Identify which cell holds the provided text, then report its [x, y] central coordinate. 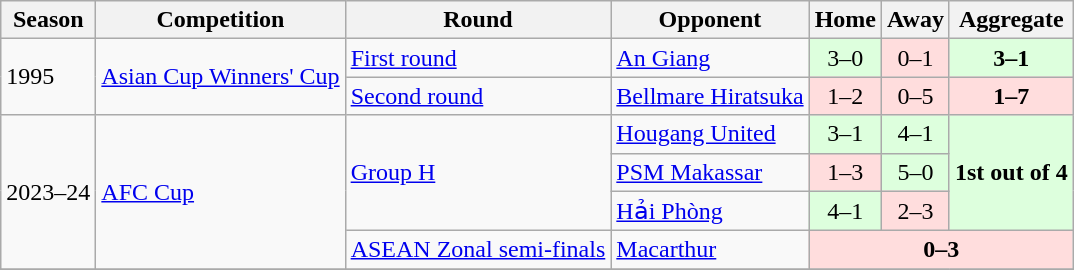
Hải Phòng [710, 211]
Away [916, 20]
0–3 [941, 250]
First round [478, 58]
1–3 [845, 172]
Aggregate [1011, 20]
0–1 [916, 58]
Round [478, 20]
Bellmare Hiratsuka [710, 96]
Season [48, 20]
1–2 [845, 96]
ASEAN Zonal semi-finals [478, 250]
An Giang [710, 58]
PSM Makassar [710, 172]
2–3 [916, 211]
Hougang United [710, 134]
Second round [478, 96]
1–7 [1011, 96]
Home [845, 20]
Group H [478, 173]
0–5 [916, 96]
Competition [220, 20]
Opponent [710, 20]
Asian Cup Winners' Cup [220, 77]
AFC Cup [220, 192]
5–0 [916, 172]
3–0 [845, 58]
1995 [48, 77]
2023–24 [48, 192]
1st out of 4 [1011, 173]
Macarthur [710, 250]
